Scan for the cell matching the given text and deliver its [X, Y] coordinate at center. 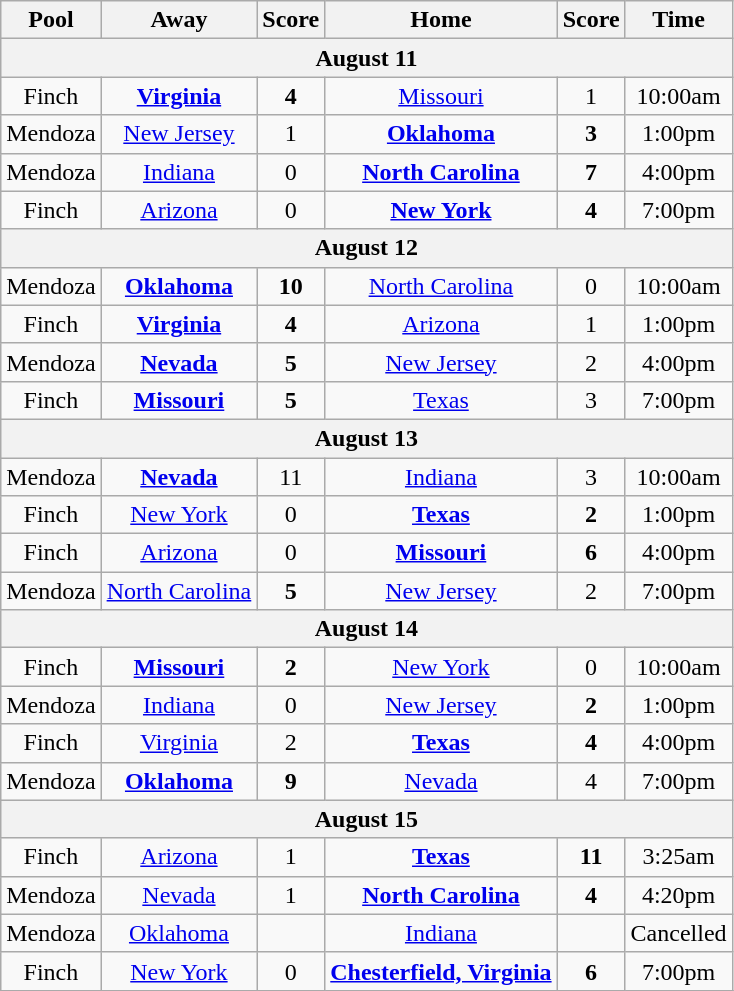
August 12 [366, 248]
August 13 [366, 438]
August 14 [366, 629]
Chesterfield, Virginia [441, 971]
Home [441, 20]
Cancelled [678, 933]
4:20pm [678, 895]
August 11 [366, 58]
August 15 [366, 819]
10 [291, 286]
7 [591, 172]
Pool [51, 20]
3:25am [678, 857]
Away [179, 20]
9 [291, 781]
Time [678, 20]
